Scan for the cell matching the given text and deliver its (x, y) coordinate at center. 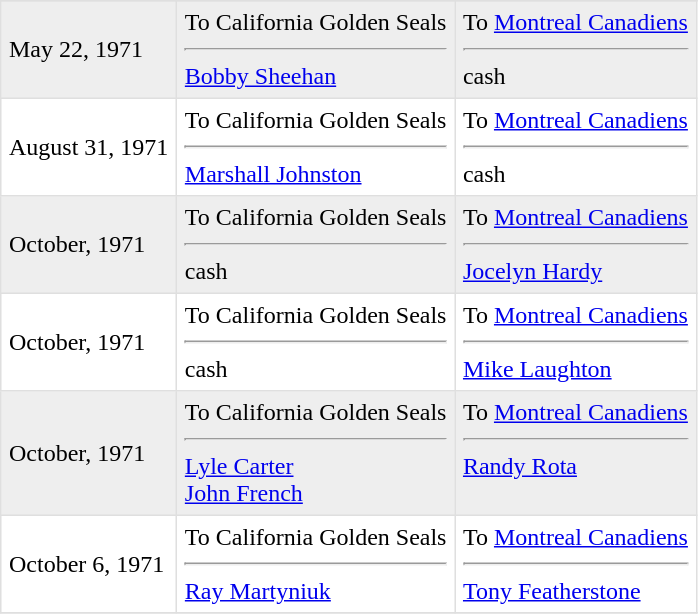
To California Golden Seals Lyle CarterJohn French (316, 453)
To California Golden Seals Marshall Johnston (316, 147)
October 6, 1971 (89, 564)
To Montreal Canadiens Randy Rota (576, 453)
May 22, 1971 (89, 50)
To Montreal Canadiens Tony Featherstone (576, 564)
To Montreal Canadiens Jocelyn Hardy (576, 245)
To Montreal Canadiens Mike Laughton (576, 342)
To California Golden Seals Ray Martyniuk (316, 564)
To California Golden Seals Bobby Sheehan (316, 50)
August 31, 1971 (89, 147)
